Provide the (x, y) coordinate of the cell's center where the given text is located.  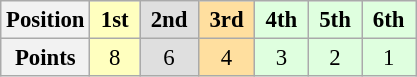
Points (46, 58)
5th (335, 20)
2nd (170, 20)
2 (335, 58)
3rd (226, 20)
3 (282, 58)
1st (115, 20)
6 (170, 58)
4 (226, 58)
8 (115, 58)
Position (46, 20)
6th (389, 20)
4th (282, 20)
1 (389, 58)
